Output the [x, y] coordinate of the center of the cell containing the given text.  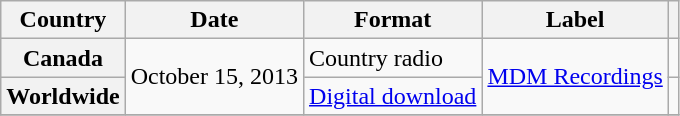
Country radio [393, 58]
Date [214, 20]
Worldwide [63, 96]
Label [575, 20]
MDM Recordings [575, 77]
October 15, 2013 [214, 77]
Format [393, 20]
Canada [63, 58]
Country [63, 20]
Digital download [393, 96]
